Output the (X, Y) coordinate of the center of the cell containing the given text.  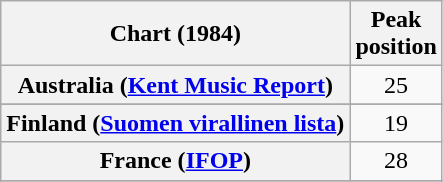
Peakposition (396, 34)
19 (396, 123)
25 (396, 85)
28 (396, 161)
France (IFOP) (176, 161)
Finland (Suomen virallinen lista) (176, 123)
Chart (1984) (176, 34)
Australia (Kent Music Report) (176, 85)
